Provide the [x, y] coordinate of the cell's center where the given text is located.  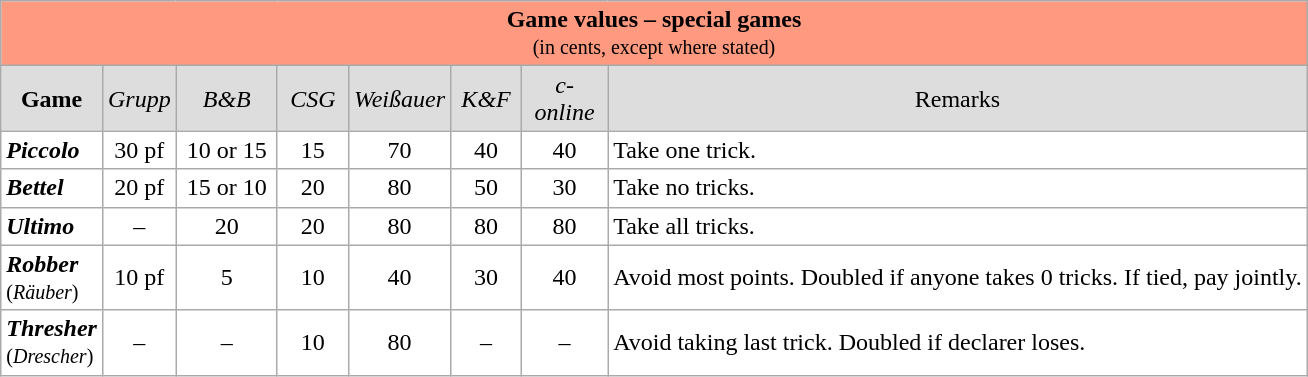
10 or 15 [226, 150]
30 pf [139, 150]
Avoid taking last trick. Doubled if declarer loses. [958, 342]
Avoid most points. Doubled if anyone takes 0 tricks. If tied, pay jointly. [958, 278]
Weißauer [399, 98]
Bettel [52, 188]
15 or 10 [226, 188]
Piccolo [52, 150]
Take no tricks. [958, 188]
Robber(Räuber) [52, 278]
c-online [565, 98]
Grupp [139, 98]
20 pf [139, 188]
Game [52, 98]
10 pf [139, 278]
5 [226, 278]
Remarks [958, 98]
K&F [486, 98]
B&B [226, 98]
Game values – special games(in cents, except where stated) [654, 34]
Take one trick. [958, 150]
Ultimo [52, 226]
15 [312, 150]
70 [399, 150]
50 [486, 188]
Thresher(Drescher) [52, 342]
CSG [312, 98]
Take all tricks. [958, 226]
